Return [X, Y] of the center of cell containing provided text 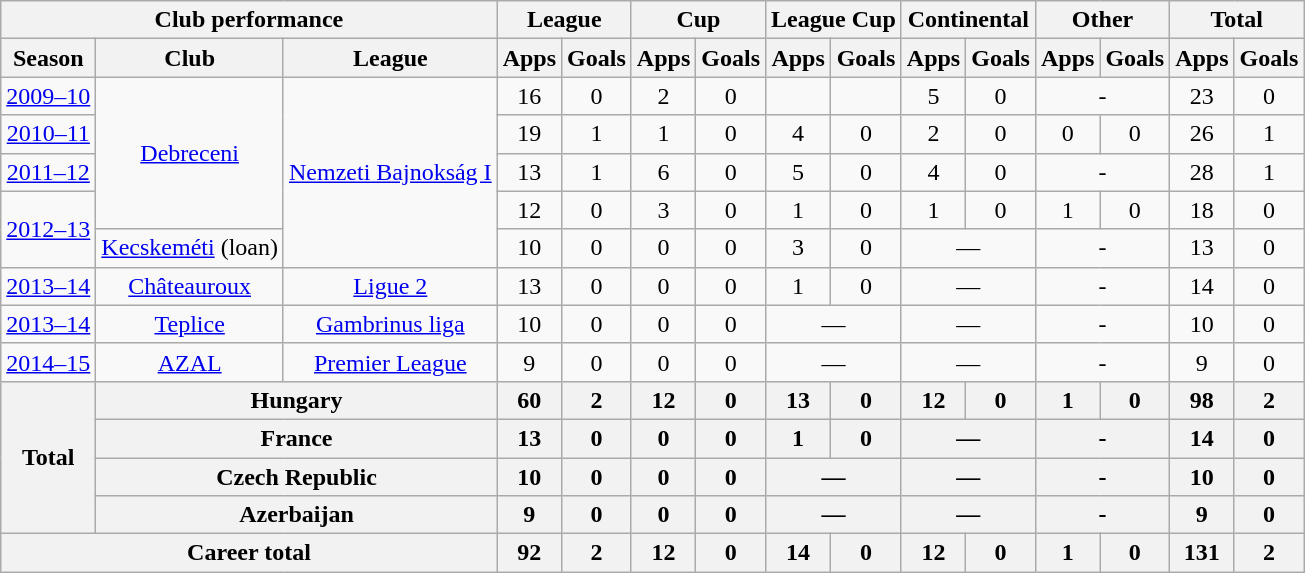
6 [663, 172]
Other [1102, 20]
98 [1202, 400]
131 [1202, 553]
Azerbaijan [296, 515]
Career total [249, 553]
Club [190, 58]
Debreceni [190, 153]
2011–12 [48, 172]
23 [1202, 96]
92 [529, 553]
Hungary [296, 400]
16 [529, 96]
18 [1202, 210]
2010–11 [48, 134]
2014–15 [48, 362]
Ligue 2 [390, 286]
Continental [968, 20]
Kecskeméti (loan) [190, 248]
Premier League [390, 362]
Châteauroux [190, 286]
28 [1202, 172]
Czech Republic [296, 477]
Cup [698, 20]
26 [1202, 134]
Gambrinus liga [390, 324]
60 [529, 400]
France [296, 438]
2012–13 [48, 229]
League Cup [834, 20]
Season [48, 58]
Teplice [190, 324]
AZAL [190, 362]
2009–10 [48, 96]
Nemzeti Bajnokság I [390, 172]
Club performance [249, 20]
19 [529, 134]
